Provide the (x, y) coordinate of the cell's center where the given text is located.  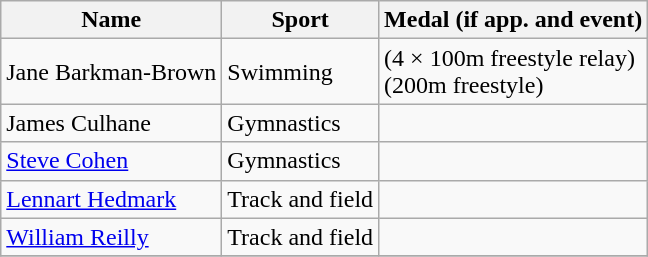
Sport (300, 20)
James Culhane (112, 123)
(4 × 100m freestyle relay) (200m freestyle) (514, 72)
Jane Barkman-Brown (112, 72)
William Reilly (112, 237)
Swimming (300, 72)
Medal (if app. and event) (514, 20)
Lennart Hedmark (112, 199)
Name (112, 20)
Steve Cohen (112, 161)
